Detect which cell encompasses the target text, then output its (x, y) center coordinate. 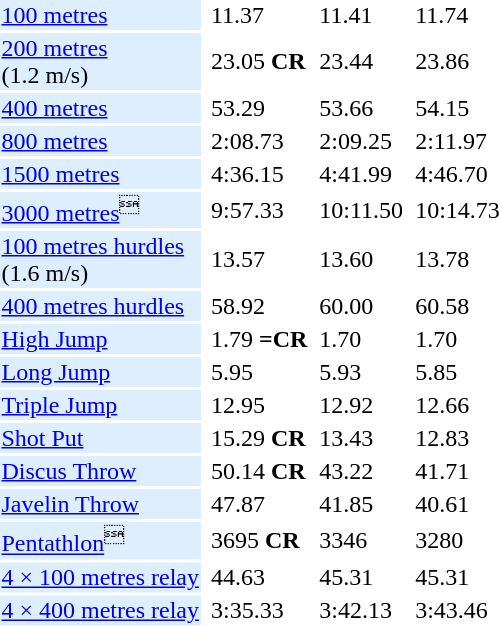
400 metres (100, 108)
100 metres hurdles (1.6 m/s) (100, 260)
1500 metres (100, 174)
Shot Put (100, 438)
47.87 (258, 504)
11.41 (362, 15)
13.43 (362, 438)
12.95 (258, 405)
Discus Throw (100, 471)
43.22 (362, 471)
10:11.50 (362, 210)
23.05 CR (258, 62)
Javelin Throw (100, 504)
3695 CR (258, 540)
4:41.99 (362, 174)
5.95 (258, 372)
Triple Jump (100, 405)
1.70 (362, 339)
400 metres hurdles (100, 306)
15.29 CR (258, 438)
58.92 (258, 306)
44.63 (258, 577)
9:57.33 (258, 210)
53.66 (362, 108)
4:36.15 (258, 174)
50.14 CR (258, 471)
4 × 100 metres relay (100, 577)
High Jump (100, 339)
3000 metres (100, 210)
13.60 (362, 260)
4 × 400 metres relay (100, 610)
12.92 (362, 405)
11.37 (258, 15)
23.44 (362, 62)
45.31 (362, 577)
Long Jump (100, 372)
3346 (362, 540)
800 metres (100, 141)
100 metres (100, 15)
200 metres (1.2 m/s) (100, 62)
2:08.73 (258, 141)
13.57 (258, 260)
60.00 (362, 306)
3:42.13 (362, 610)
1.79 =CR (258, 339)
2:09.25 (362, 141)
53.29 (258, 108)
41.85 (362, 504)
Pentathlon (100, 540)
3:35.33 (258, 610)
5.93 (362, 372)
